Provide the (X, Y) coordinate of the cell's center where the given text is located.  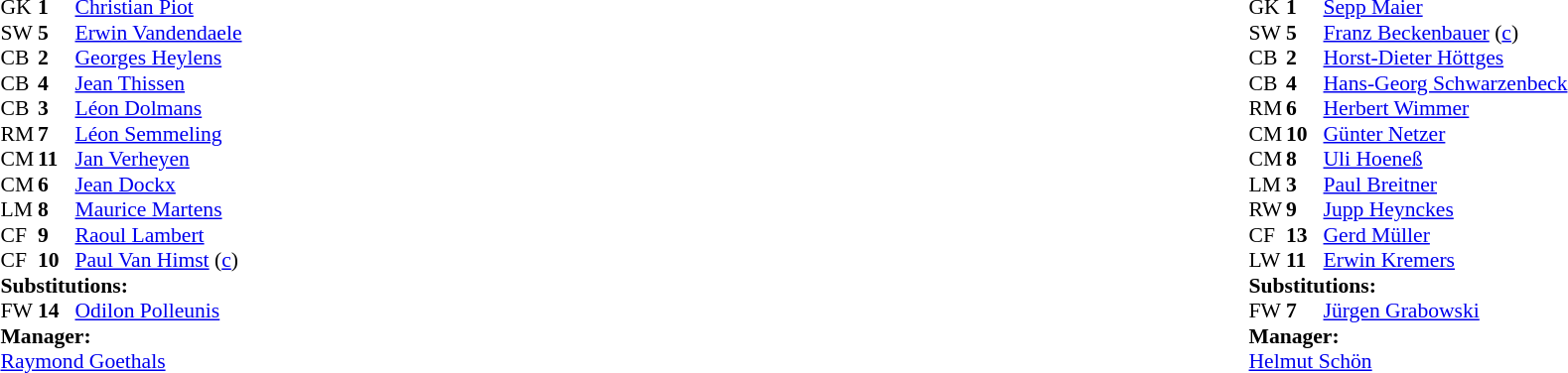
LW (1268, 261)
RW (1268, 209)
Horst-Dieter Höttges (1446, 59)
Erwin Vandendaele (159, 33)
Odilon Polleunis (159, 311)
Paul Van Himst (c) (159, 261)
Jean Thissen (159, 83)
Hans-Georg Schwarzenbeck (1446, 83)
Gerd Müller (1446, 235)
Léon Dolmans (159, 108)
Franz Beckenbauer (c) (1446, 33)
Léon Semmeling (159, 134)
Maurice Martens (159, 209)
Jean Dockx (159, 185)
Paul Breitner (1446, 185)
13 (1305, 235)
Jupp Heynckes (1446, 209)
Raoul Lambert (159, 235)
Erwin Kremers (1446, 261)
14 (57, 311)
Georges Heylens (159, 59)
Jürgen Grabowski (1446, 311)
Günter Netzer (1446, 134)
Uli Hoeneß (1446, 160)
Jan Verheyen (159, 160)
Herbert Wimmer (1446, 108)
